Identify which cell holds the provided text, then report its [X, Y] central coordinate. 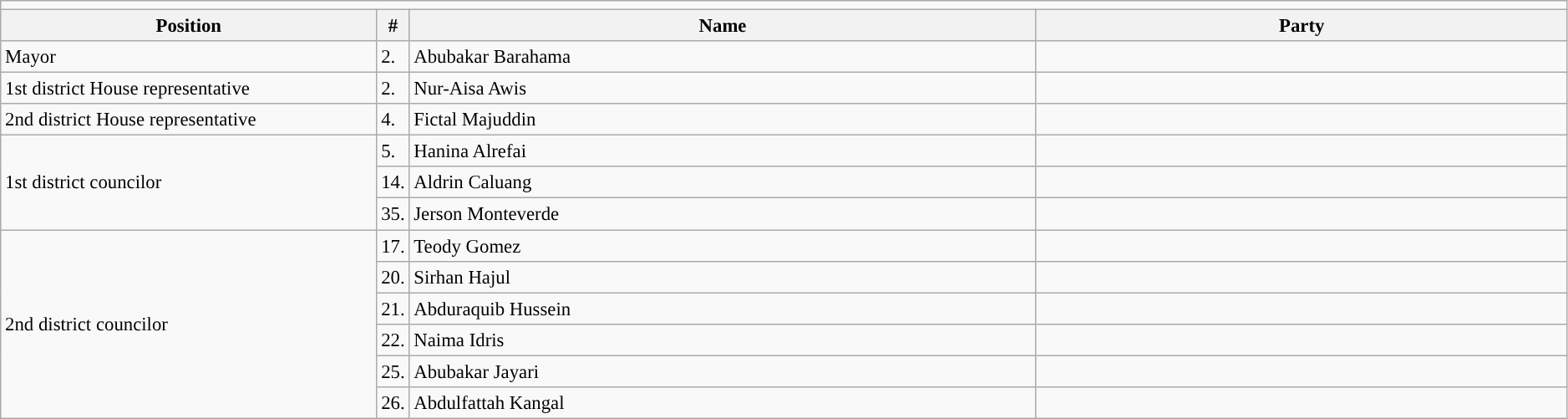
Nur-Aisa Awis [723, 89]
# [393, 26]
17. [393, 246]
Position [189, 26]
Abdulfattah Kangal [723, 403]
Hanina Alrefai [723, 151]
Fictal Majuddin [723, 120]
Party [1302, 26]
25. [393, 371]
Abubakar Jayari [723, 371]
Name [723, 26]
Abduraquib Hussein [723, 309]
2nd district House representative [189, 120]
5. [393, 151]
Aldrin Caluang [723, 183]
Jerson Monteverde [723, 214]
Mayor [189, 57]
22. [393, 340]
14. [393, 183]
35. [393, 214]
20. [393, 277]
21. [393, 309]
26. [393, 403]
Naima Idris [723, 340]
1st district House representative [189, 89]
4. [393, 120]
Teody Gomez [723, 246]
1st district councilor [189, 182]
Abubakar Barahama [723, 57]
2nd district councilor [189, 324]
Sirhan Hajul [723, 277]
